Output the [x, y] coordinate of the center of the cell containing the given text.  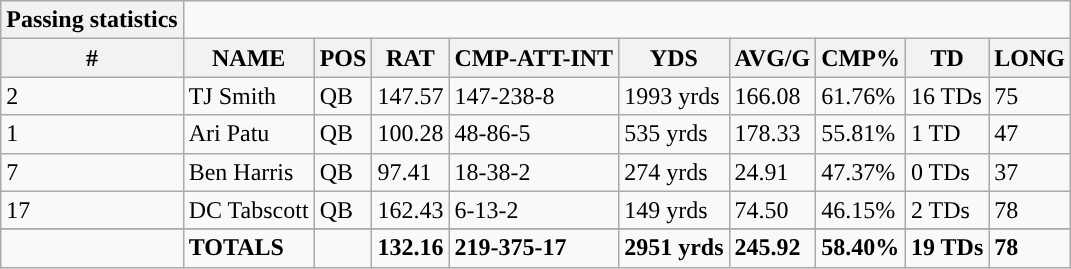
1 [92, 134]
132.16 [410, 248]
178.33 [772, 134]
Ben Harris [248, 172]
DC Tabscott [248, 210]
2 [92, 96]
AVG/G [772, 58]
274 yrds [674, 172]
1993 yrds [674, 96]
37 [1030, 172]
46.15% [861, 210]
535 yrds [674, 134]
18-38-2 [534, 172]
219-375-17 [534, 248]
74.50 [772, 210]
TJ Smith [248, 96]
LONG [1030, 58]
47 [1030, 134]
149 yrds [674, 210]
162.43 [410, 210]
16 TDs [946, 96]
0 TDs [946, 172]
CMP% [861, 58]
58.40% [861, 248]
97.41 [410, 172]
7 [92, 172]
CMP-ATT-INT [534, 58]
POS [343, 58]
2 TDs [946, 210]
19 TDs [946, 248]
48-86-5 [534, 134]
17 [92, 210]
RAT [410, 58]
147-238-8 [534, 96]
166.08 [772, 96]
YDS [674, 58]
TOTALS [248, 248]
55.81% [861, 134]
47.37% [861, 172]
NAME [248, 58]
Passing statistics [92, 20]
147.57 [410, 96]
24.91 [772, 172]
Ari Patu [248, 134]
1 TD [946, 134]
TD [946, 58]
61.76% [861, 96]
2951 yrds [674, 248]
100.28 [410, 134]
6-13-2 [534, 210]
75 [1030, 96]
245.92 [772, 248]
# [92, 58]
